Return the [X, Y] coordinate for the center point of the cell that contains the specified text.  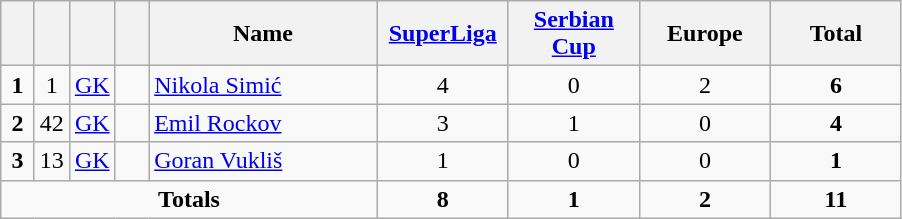
11 [836, 199]
Totals [189, 199]
Nikola Simić [264, 85]
13 [52, 161]
Europe [704, 34]
Name [264, 34]
8 [442, 199]
Goran Vukliš [264, 161]
Total [836, 34]
42 [52, 123]
Emil Rockov [264, 123]
SuperLiga [442, 34]
Serbian Cup [574, 34]
6 [836, 85]
